Detect which cell encompasses the target text, then output its (x, y) center coordinate. 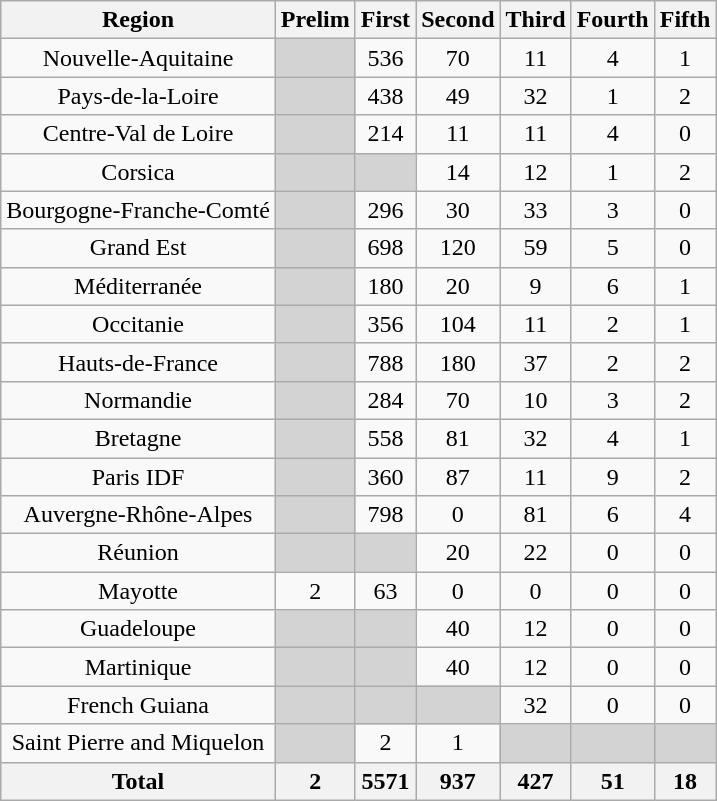
Fifth (685, 20)
Third (536, 20)
Hauts-de-France (138, 362)
Second (458, 20)
Grand Est (138, 248)
Saint Pierre and Miquelon (138, 743)
788 (385, 362)
Occitanie (138, 324)
22 (536, 553)
427 (536, 781)
14 (458, 172)
937 (458, 781)
Martinique (138, 667)
Auvergne-Rhône-Alpes (138, 515)
438 (385, 96)
First (385, 20)
284 (385, 400)
30 (458, 210)
Mayotte (138, 591)
Region (138, 20)
558 (385, 438)
698 (385, 248)
120 (458, 248)
Guadeloupe (138, 629)
536 (385, 58)
Fourth (612, 20)
798 (385, 515)
10 (536, 400)
Centre-Val de Loire (138, 134)
Méditerranée (138, 286)
Corsica (138, 172)
Normandie (138, 400)
33 (536, 210)
5571 (385, 781)
Prelim (315, 20)
18 (685, 781)
Nouvelle-Aquitaine (138, 58)
Pays-de-la-Loire (138, 96)
59 (536, 248)
Total (138, 781)
214 (385, 134)
87 (458, 477)
360 (385, 477)
French Guiana (138, 705)
51 (612, 781)
63 (385, 591)
Bourgogne-Franche-Comté (138, 210)
5 (612, 248)
Bretagne (138, 438)
104 (458, 324)
296 (385, 210)
356 (385, 324)
49 (458, 96)
Réunion (138, 553)
Paris IDF (138, 477)
37 (536, 362)
